Locate the cell with the specified text and output its (X, Y) center coordinate. 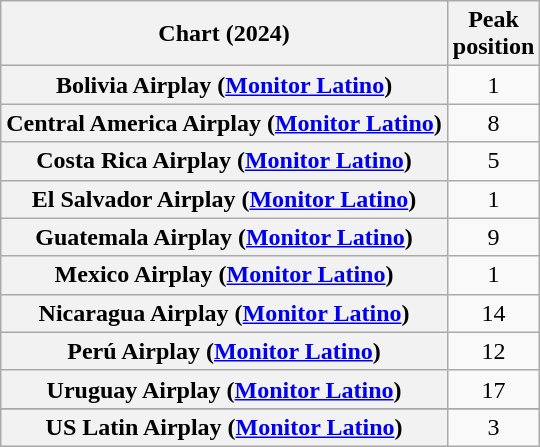
5 (493, 161)
9 (493, 237)
Nicaragua Airplay (Monitor Latino) (224, 313)
Mexico Airplay (Monitor Latino) (224, 275)
US Latin Airplay (Monitor Latino) (224, 427)
3 (493, 427)
Bolivia Airplay (Monitor Latino) (224, 85)
Uruguay Airplay (Monitor Latino) (224, 389)
8 (493, 123)
Perú Airplay (Monitor Latino) (224, 351)
12 (493, 351)
Peakposition (493, 34)
El Salvador Airplay (Monitor Latino) (224, 199)
Costa Rica Airplay (Monitor Latino) (224, 161)
Central America Airplay (Monitor Latino) (224, 123)
Chart (2024) (224, 34)
Guatemala Airplay (Monitor Latino) (224, 237)
14 (493, 313)
17 (493, 389)
